Locate the cell with the specified text and output its [x, y] center coordinate. 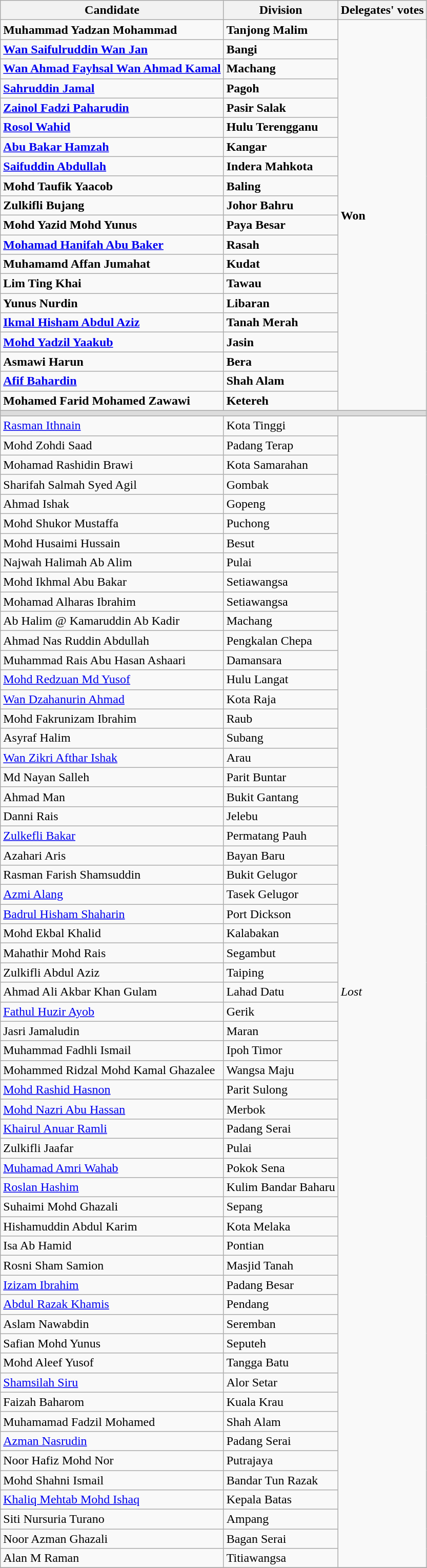
Damansara [281, 660]
Badrul Hisham Shaharin [112, 914]
Sharifah Salmah Syed Agil [112, 484]
Wan Saifulruddin Wan Jan [112, 49]
Division [281, 10]
Pengkalan Chepa [281, 641]
Tanjong Malim [281, 30]
Fathul Huzir Ayob [112, 1011]
Wan Dzahanurin Ahmad [112, 699]
Zulkifli Jaafar [112, 1148]
Mahathir Mohd Rais [112, 953]
Seputeh [281, 1343]
Azman Nasrudin [112, 1441]
Ipoh Timor [281, 1050]
Rasman Farish Shamsuddin [112, 875]
Hishamuddin Abdul Karim [112, 1226]
Lost [382, 992]
Zulkifli Abdul Aziz [112, 972]
Lim Ting Khai [112, 284]
Tasek Gelugor [281, 895]
Yunus Nurdin [112, 303]
Mohamad Alharas Ibrahim [112, 602]
Bangi [281, 49]
Azahari Aris [112, 855]
Kulim Bandar Baharu [281, 1187]
Baling [281, 186]
Md Nayan Salleh [112, 777]
Muhammad Rais Abu Hasan Ashaari [112, 660]
Pasir Salak [281, 108]
Indera Mahkota [281, 166]
Najwah Halimah Ab Alim [112, 563]
Mohd Shahni Ismail [112, 1480]
Ahmad Nas Ruddin Abdullah [112, 641]
Asmawi Harun [112, 362]
Suhaimi Mohd Ghazali [112, 1207]
Tawau [281, 284]
Abu Bakar Hamzah [112, 147]
Zainol Fadzi Paharudin [112, 108]
Bandar Tun Razak [281, 1480]
Bagan Serai [281, 1539]
Noor Azman Ghazali [112, 1539]
Tangga Batu [281, 1363]
Muhammad Fadhli Ismail [112, 1050]
Abdul Razak Khamis [112, 1304]
Muhamamad Fadzil Mohamed [112, 1421]
Sahruddin Jamal [112, 88]
Wan Zikri Afthar Ishak [112, 758]
Parit Sulong [281, 1089]
Mohamed Farid Mohamed Zawawi [112, 401]
Mohd Shukor Mustaffa [112, 523]
Delegates' votes [382, 10]
Alor Setar [281, 1382]
Subang [281, 738]
Rosol Wahid [112, 127]
Rasah [281, 245]
Muhamad Amri Wahab [112, 1168]
Saifuddin Abdullah [112, 166]
Kudat [281, 264]
Safian Mohd Yunus [112, 1343]
Jasri Jamaludin [112, 1031]
Mohd Rashid Hasnon [112, 1089]
Libaran [281, 303]
Ketereh [281, 401]
Azmi Alang [112, 895]
Merbok [281, 1109]
Kota Tinggi [281, 426]
Masjid Tanah [281, 1265]
Khairul Anuar Ramli [112, 1128]
Tanah Merah [281, 323]
Pontian [281, 1246]
Shamsilah Siru [112, 1382]
Maran [281, 1031]
Faizah Baharom [112, 1402]
Taiping [281, 972]
Bera [281, 362]
Aslam Nawabdin [112, 1324]
Zulkefli Bakar [112, 836]
Padang Besar [281, 1285]
Ab Halim @ Kamaruddin Ab Kadir [112, 621]
Hulu Terengganu [281, 127]
Padang Terap [281, 445]
Paya Besar [281, 225]
Izizam Ibrahim [112, 1285]
Puchong [281, 523]
Mohd Fakrunizam Ibrahim [112, 719]
Putrajaya [281, 1460]
Arau [281, 758]
Candidate [112, 10]
Bukit Gantang [281, 797]
Mohd Yadzil Yaakub [112, 342]
Mohd Taufik Yaacob [112, 186]
Segambut [281, 953]
Ahmad Man [112, 797]
Lahad Datu [281, 992]
Khaliq Mehtab Mohd Ishaq [112, 1500]
Roslan Hashim [112, 1187]
Danni Rais [112, 816]
Titiawangsa [281, 1558]
Rasman Ithnain [112, 426]
Siti Nursuria Turano [112, 1519]
Kepala Batas [281, 1500]
Gopeng [281, 504]
Mohd Yazid Mohd Yunus [112, 225]
Raub [281, 719]
Kota Samarahan [281, 465]
Mohd Husaimi Hussain [112, 543]
Afif Bahardin [112, 381]
Seremban [281, 1324]
Bayan Baru [281, 855]
Alan M Raman [112, 1558]
Kangar [281, 147]
Gerik [281, 1011]
Parit Buntar [281, 777]
Muhamamd Affan Jumahat [112, 264]
Gombak [281, 484]
Kota Raja [281, 699]
Pokok Sena [281, 1168]
Mohd Nazri Abu Hassan [112, 1109]
Wangsa Maju [281, 1070]
Port Dickson [281, 914]
Ahmad Ali Akbar Khan Gulam [112, 992]
Kalabakan [281, 934]
Isa Ab Hamid [112, 1246]
Mohd Aleef Yusof [112, 1363]
Mohd Ekbal Khalid [112, 934]
Mohamad Rashidin Brawi [112, 465]
Ampang [281, 1519]
Bukit Gelugor [281, 875]
Mohammed Ridzal Mohd Kamal Ghazalee [112, 1070]
Permatang Pauh [281, 836]
Besut [281, 543]
Pendang [281, 1304]
Pagoh [281, 88]
Muhammad Yadzan Mohammad [112, 30]
Mohd Ikhmal Abu Bakar [112, 582]
Johor Bahru [281, 205]
Wan Ahmad Fayhsal Wan Ahmad Kamal [112, 69]
Sepang [281, 1207]
Jelebu [281, 816]
Mohd Redzuan Md Yusof [112, 680]
Mohd Zohdi Saad [112, 445]
Ikmal Hisham Abdul Aziz [112, 323]
Won [382, 215]
Kuala Krau [281, 1402]
Jasin [281, 342]
Kota Melaka [281, 1226]
Ahmad Ishak [112, 504]
Noor Hafiz Mohd Nor [112, 1460]
Asyraf Halim [112, 738]
Rosni Sham Samion [112, 1265]
Zulkifli Bujang [112, 205]
Hulu Langat [281, 680]
Mohamad Hanifah Abu Baker [112, 245]
